Search for the cell housing the specified text and yield its (x, y) center coordinate. 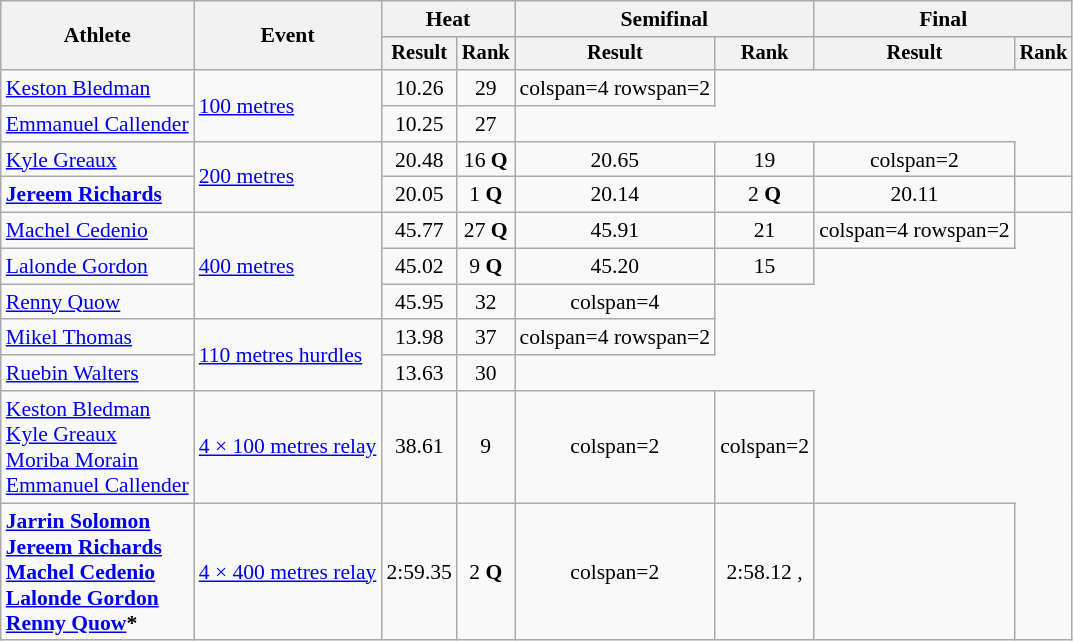
100 metres (288, 106)
16 Q (486, 160)
2:59.35 (418, 572)
Semifinal (665, 19)
20.05 (418, 195)
38.61 (418, 447)
200 metres (288, 178)
Machel Cedenio (98, 231)
Jereem Richards (98, 195)
19 (764, 160)
Keston BledmanKyle GreauxMoriba MorainEmmanuel Callender (98, 447)
20.65 (616, 160)
9 Q (486, 267)
Kyle Greaux (98, 160)
37 (486, 338)
29 (486, 88)
13.98 (418, 338)
Keston Bledman (98, 88)
Event (288, 36)
9 (486, 447)
4 × 100 metres relay (288, 447)
Lalonde Gordon (98, 267)
colspan=4 (616, 302)
20.48 (418, 160)
15 (764, 267)
Mikel Thomas (98, 338)
Heat (448, 19)
13.63 (418, 373)
27 Q (486, 231)
Jarrin Solomon Jereem RichardsMachel CedenioLalonde GordonRenny Quow* (98, 572)
Ruebin Walters (98, 373)
27 (486, 124)
2:58.12 , (764, 572)
1 Q (486, 195)
10.25 (418, 124)
Final (943, 19)
45.20 (616, 267)
Athlete (98, 36)
32 (486, 302)
400 metres (288, 266)
110 metres hurdles (288, 356)
4 × 400 metres relay (288, 572)
20.11 (914, 195)
20.14 (616, 195)
Renny Quow (98, 302)
21 (764, 231)
30 (486, 373)
45.95 (418, 302)
10.26 (418, 88)
45.77 (418, 231)
45.91 (616, 231)
Emmanuel Callender (98, 124)
45.02 (418, 267)
